Pinpoint the cell where the given text exists, returning its [x, y] midpoint coordinate. 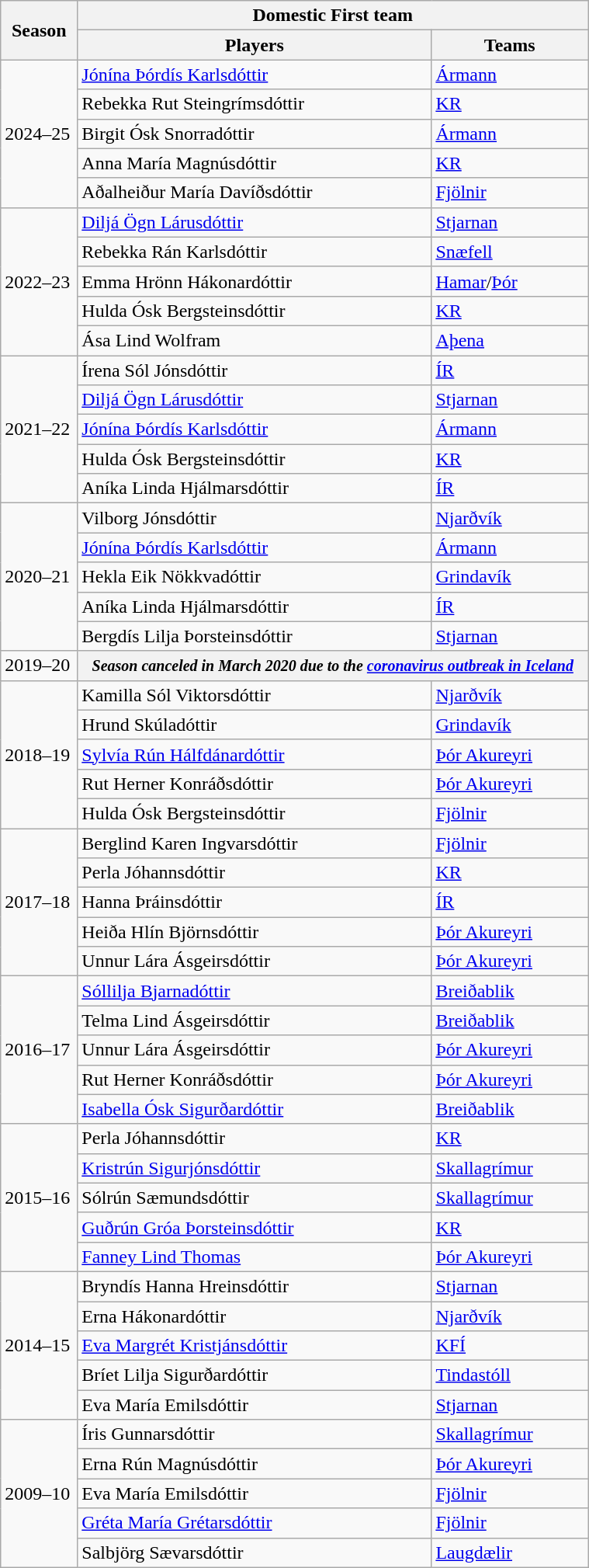
Isabella Ósk Sigurðardóttir [255, 1109]
Aþena [510, 340]
Hanna Þráinsdóttir [255, 902]
Hekla Eik Nökkvadóttir [255, 577]
KFÍ [510, 1346]
Bríet Lilja Sigurðardóttir [255, 1375]
Bryndís Hanna Hreinsdóttir [255, 1286]
Birgit Ósk Snorradóttir [255, 134]
Erna Rún Magnúsdóttir [255, 1464]
Vilborg Jónsdóttir [255, 518]
Sóllilja Bjarnadóttir [255, 991]
Tindastóll [510, 1375]
2018–19 [39, 754]
Sólrún Sæmundsdóttir [255, 1198]
2020–21 [39, 577]
Kamilla Sól Viktorsdóttir [255, 695]
Gréta María Grétarsdóttir [255, 1523]
2016–17 [39, 1050]
Snæfell [510, 252]
Bergdís Lilja Þorsteinsdóttir [255, 636]
Ása Lind Wolfram [255, 340]
Rebekka Rut Steingrímsdóttir [255, 104]
2022–23 [39, 281]
Anna María Magnúsdóttir [255, 163]
Laugdælir [510, 1552]
Rebekka Rán Karlsdóttir [255, 252]
Berglind Karen Ingvarsdóttir [255, 843]
Season canceled in March 2020 due to the coronavirus outbreak in Iceland [333, 666]
Teams [510, 45]
Aðalheiður María Davíðsdóttir [255, 193]
Heiða Hlín Björnsdóttir [255, 932]
Emma Hrönn Hákonardóttir [255, 281]
2009–10 [39, 1493]
Erna Hákonardóttir [255, 1316]
2019–20 [39, 666]
2021–22 [39, 429]
Hrund Skúladóttir [255, 725]
Domestic First team [333, 16]
Kristrún Sigurjónsdóttir [255, 1168]
Hamar/Þór [510, 281]
Telma Lind Ásgeirsdóttir [255, 1020]
Íris Gunnarsdóttir [255, 1434]
Salbjörg Sævarsdóttir [255, 1552]
Players [255, 45]
Fanney Lind Thomas [255, 1257]
2017–18 [39, 902]
Sylvía Rún Hálfdánardóttir [255, 754]
Season [39, 30]
Írena Sól Jónsdóttir [255, 370]
Guðrún Gróa Þorsteinsdóttir [255, 1227]
2015–16 [39, 1198]
Eva Margrét Kristjánsdóttir [255, 1346]
2014–15 [39, 1345]
2024–25 [39, 134]
